Provide the (x, y) coordinate of the cell's center where the given text is located.  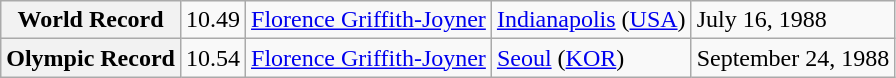
Seoul (KOR) (591, 58)
Indianapolis (USA) (591, 20)
September 24, 1988 (793, 58)
10.49 (212, 20)
World Record (91, 20)
July 16, 1988 (793, 20)
Olympic Record (91, 58)
10.54 (212, 58)
